Capture the cell that displays the provided text and extract its (X, Y) central coordinate. 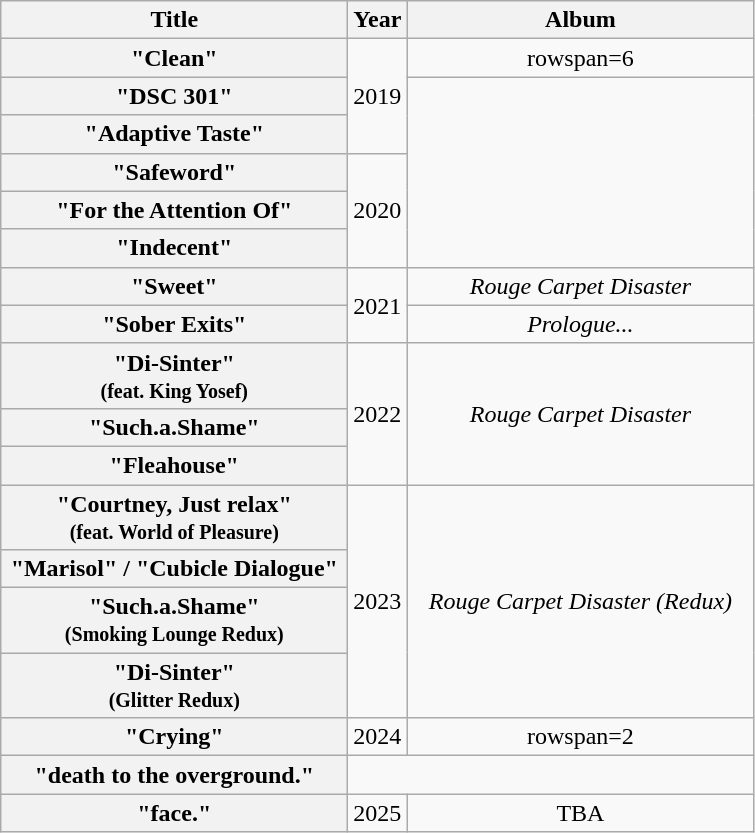
Prologue... (580, 324)
"Sober Exits" (174, 324)
2022 (378, 414)
2023 (378, 600)
"Safeword" (174, 172)
rowspan=6 (580, 58)
"Such.a.Shame" (174, 427)
Year (378, 20)
2019 (378, 96)
"Such.a.Shame"(Smoking Lounge Redux) (174, 620)
"For the Attention Of" (174, 210)
Album (580, 20)
2020 (378, 210)
TBA (580, 813)
2024 (378, 737)
"Di-Sinter"(Glitter Redux) (174, 686)
"Fleahouse" (174, 465)
"death to the overground." (174, 775)
Title (174, 20)
"Courtney, Just relax"(feat. World of Pleasure) (174, 516)
2021 (378, 305)
Rouge Carpet Disaster (Redux) (580, 600)
"Indecent" (174, 248)
"Clean" (174, 58)
"Crying" (174, 737)
"face." (174, 813)
"Di-Sinter"(feat. King Yosef) (174, 376)
"Adaptive Taste" (174, 134)
2025 (378, 813)
"Marisol" / "Cubicle Dialogue" (174, 569)
"DSC 301" (174, 96)
"Sweet" (174, 286)
rowspan=2 (580, 737)
